Identify which cell holds the provided text, then report its (X, Y) central coordinate. 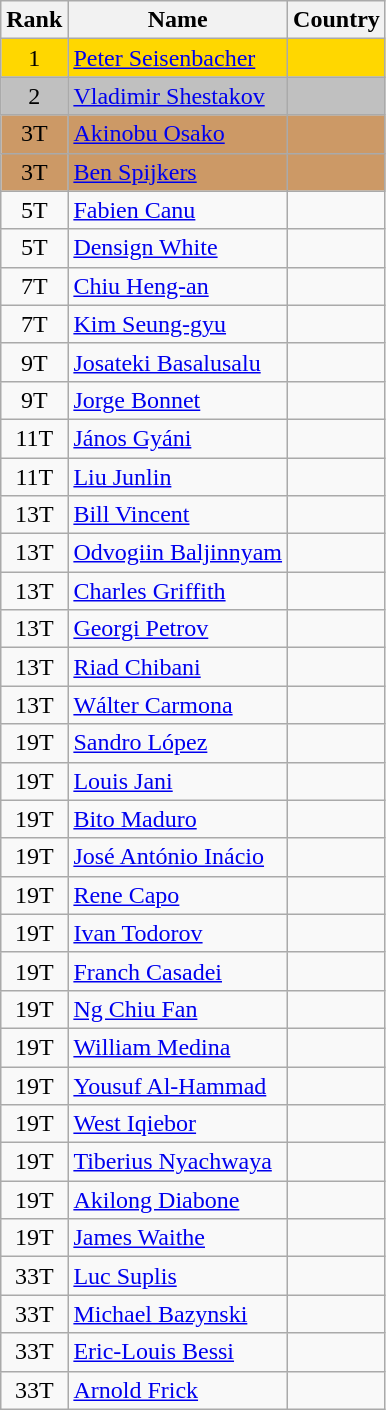
Ben Spijkers (178, 172)
Kim Seung-gyu (178, 324)
Odvogiin Baljinnyam (178, 553)
2 (34, 96)
1 (34, 58)
Michael Bazynski (178, 1314)
Ng Chiu Fan (178, 1009)
West Iqiebor (178, 1124)
Tiberius Nyachwaya (178, 1162)
Franch Casadei (178, 971)
Wálter Carmona (178, 705)
Josateki Basalusalu (178, 362)
Bito Maduro (178, 819)
Vladimir Shestakov (178, 96)
Rene Capo (178, 895)
János Gyáni (178, 438)
Chiu Heng-an (178, 286)
Fabien Canu (178, 210)
Ivan Todorov (178, 933)
Bill Vincent (178, 515)
Densign White (178, 248)
Georgi Petrov (178, 629)
Arnold Frick (178, 1390)
Rank (34, 20)
James Waithe (178, 1238)
Riad Chibani (178, 667)
Luc Suplis (178, 1276)
Yousuf Al-Hammad (178, 1085)
William Medina (178, 1047)
Charles Griffith (178, 591)
Akinobu Osako (178, 134)
Eric-Louis Bessi (178, 1352)
Sandro López (178, 743)
Jorge Bonnet (178, 400)
Akilong Diabone (178, 1200)
José António Inácio (178, 857)
Liu Junlin (178, 477)
Country (337, 20)
Name (178, 20)
Peter Seisenbacher (178, 58)
Louis Jani (178, 781)
